Pinpoint the cell where the given text exists, returning its [x, y] midpoint coordinate. 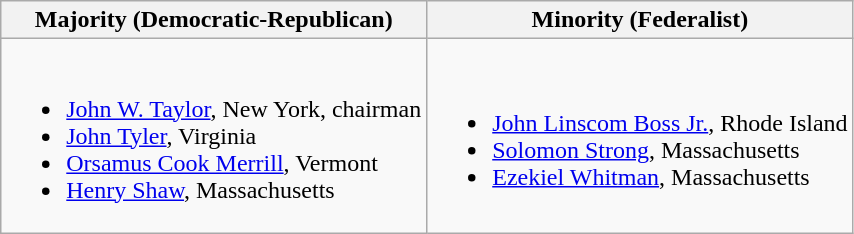
Majority (Democratic-Republican) [214, 20]
John Linscom Boss Jr., Rhode IslandSolomon Strong, MassachusettsEzekiel Whitman, Massachusetts [640, 136]
John W. Taylor, New York, chairmanJohn Tyler, VirginiaOrsamus Cook Merrill, VermontHenry Shaw, Massachusetts [214, 136]
Minority (Federalist) [640, 20]
